Return the [x, y] coordinate for the center point of the cell that contains the specified text.  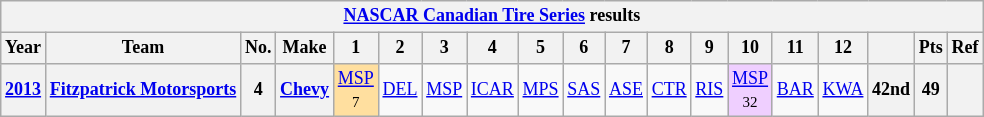
8 [669, 48]
Fitzpatrick Motorsports [142, 90]
MSP7 [356, 90]
Pts [930, 48]
KWA [843, 90]
3 [444, 48]
ASE [626, 90]
MSP32 [750, 90]
1 [356, 48]
No. [258, 48]
ICAR [493, 90]
10 [750, 48]
5 [540, 48]
49 [930, 90]
42nd [892, 90]
CTR [669, 90]
MSP [444, 90]
Make [305, 48]
Ref [965, 48]
MPS [540, 90]
DEL [400, 90]
9 [710, 48]
6 [584, 48]
11 [795, 48]
2013 [24, 90]
SAS [584, 90]
12 [843, 48]
BAR [795, 90]
Chevy [305, 90]
RIS [710, 90]
2 [400, 48]
NASCAR Canadian Tire Series results [492, 16]
Year [24, 48]
Team [142, 48]
7 [626, 48]
